Search for the cell housing the specified text and yield its (x, y) center coordinate. 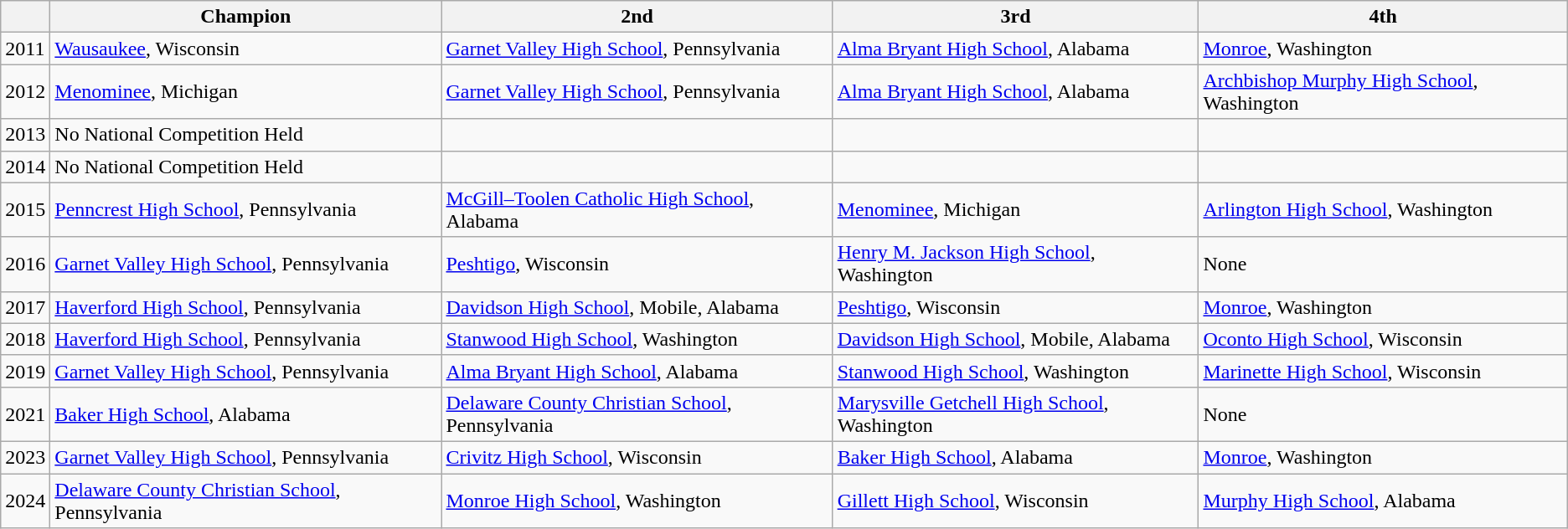
2016 (25, 264)
2024 (25, 501)
2019 (25, 371)
Penncrest High School, Pennsylvania (246, 209)
Marinette High School, Wisconsin (1383, 371)
Henry M. Jackson High School, Washington (1015, 264)
Gillett High School, Wisconsin (1015, 501)
2012 (25, 92)
2013 (25, 135)
Crivitz High School, Wisconsin (637, 457)
2nd (637, 17)
2015 (25, 209)
Marysville Getchell High School, Washington (1015, 413)
2023 (25, 457)
Champion (246, 17)
Wausaukee, Wisconsin (246, 49)
McGill–Toolen Catholic High School, Alabama (637, 209)
Archbishop Murphy High School, Washington (1383, 92)
2011 (25, 49)
Murphy High School, Alabama (1383, 501)
Arlington High School, Washington (1383, 209)
4th (1383, 17)
3rd (1015, 17)
Oconto High School, Wisconsin (1383, 339)
2014 (25, 167)
2018 (25, 339)
2017 (25, 307)
Monroe High School, Washington (637, 501)
2021 (25, 413)
